Capture the cell that displays the provided text and extract its [X, Y] central coordinate. 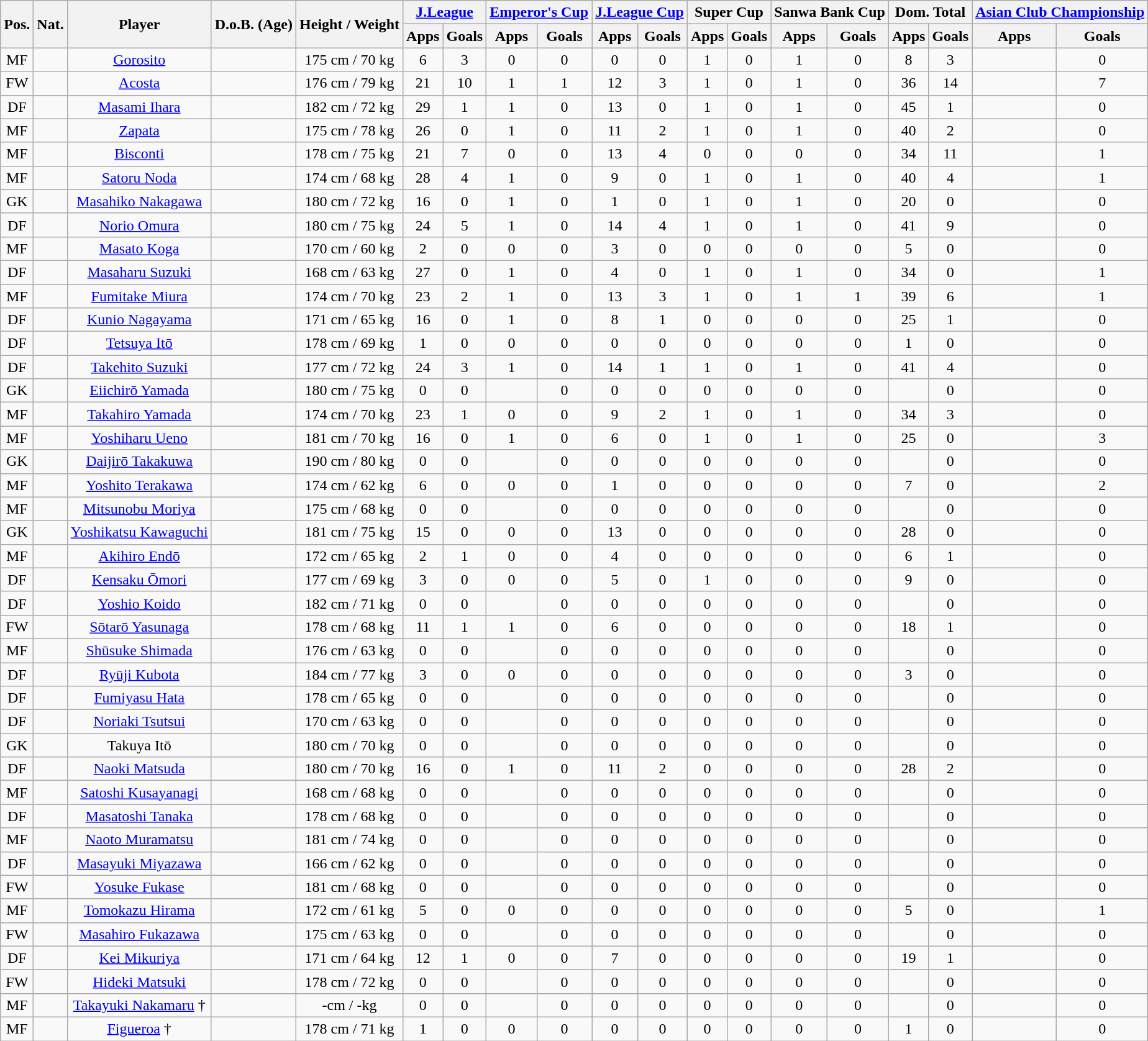
175 cm / 78 kg [350, 130]
177 cm / 72 kg [350, 367]
Super Cup [729, 12]
45 [908, 107]
178 cm / 71 kg [350, 1029]
170 cm / 60 kg [350, 248]
Masahiro Fukazawa [139, 934]
181 cm / 74 kg [350, 840]
168 cm / 68 kg [350, 793]
Gorosito [139, 60]
Kunio Nagayama [139, 320]
Masaharu Suzuki [139, 272]
180 cm / 72 kg [350, 201]
Takahiro Yamada [139, 414]
181 cm / 68 kg [350, 887]
175 cm / 70 kg [350, 60]
Masato Koga [139, 248]
Shūsuke Shimada [139, 650]
172 cm / 65 kg [350, 556]
168 cm / 63 kg [350, 272]
Mitsunobu Moriya [139, 509]
Bisconti [139, 154]
Noriaki Tsutsui [139, 722]
182 cm / 72 kg [350, 107]
Daijirō Takakuwa [139, 461]
Player [139, 24]
Fumitake Miura [139, 296]
Ryūji Kubota [139, 674]
Takehito Suzuki [139, 367]
Eiichirō Yamada [139, 391]
172 cm / 61 kg [350, 911]
Kensaku Ōmori [139, 580]
Yoshito Terakawa [139, 485]
J.League Cup [640, 12]
Naoto Muramatsu [139, 840]
Figueroa † [139, 1029]
-cm / -kg [350, 1005]
Norio Omura [139, 225]
Takayuki Nakamaru † [139, 1005]
Pos. [17, 24]
174 cm / 68 kg [350, 178]
D.o.B. (Age) [253, 24]
10 [465, 83]
Nat. [50, 24]
19 [908, 958]
Acosta [139, 83]
176 cm / 63 kg [350, 650]
178 cm / 75 kg [350, 154]
Kei Mikuriya [139, 958]
26 [423, 130]
20 [908, 201]
166 cm / 62 kg [350, 863]
178 cm / 65 kg [350, 698]
36 [908, 83]
170 cm / 63 kg [350, 722]
Height / Weight [350, 24]
Yoshio Koido [139, 603]
175 cm / 63 kg [350, 934]
178 cm / 69 kg [350, 343]
174 cm / 62 kg [350, 485]
Naoki Matsuda [139, 769]
27 [423, 272]
Masahiko Nakagawa [139, 201]
15 [423, 532]
Satoru Noda [139, 178]
175 cm / 68 kg [350, 509]
171 cm / 65 kg [350, 320]
178 cm / 72 kg [350, 981]
Hideki Matsuki [139, 981]
Yosuke Fukase [139, 887]
Sōtarō Yasunaga [139, 627]
Yoshiharu Ueno [139, 438]
39 [908, 296]
J.League [445, 12]
Masatoshi Tanaka [139, 816]
Fumiyasu Hata [139, 698]
Masayuki Miyazawa [139, 863]
Satoshi Kusayanagi [139, 793]
18 [908, 627]
Zapata [139, 130]
Tetsuya Itō [139, 343]
184 cm / 77 kg [350, 674]
176 cm / 79 kg [350, 83]
190 cm / 80 kg [350, 461]
181 cm / 70 kg [350, 438]
Sanwa Bank Cup [830, 12]
177 cm / 69 kg [350, 580]
Dom. Total [930, 12]
Masami Ihara [139, 107]
Asian Club Championship [1060, 12]
171 cm / 64 kg [350, 958]
182 cm / 71 kg [350, 603]
Tomokazu Hirama [139, 911]
181 cm / 75 kg [350, 532]
29 [423, 107]
Akihiro Endō [139, 556]
Yoshikatsu Kawaguchi [139, 532]
Takuya Itō [139, 745]
Emperor's Cup [539, 12]
